Identify which cell holds the provided text, then report its (X, Y) central coordinate. 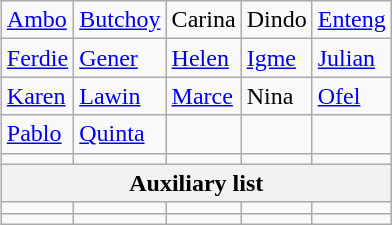
Ofel (352, 96)
Ferdie (37, 58)
Pablo (37, 134)
Quinta (120, 134)
Karen (37, 96)
Helen (204, 58)
Lawin (120, 96)
Auxiliary list (196, 183)
Marce (204, 96)
Carina (204, 20)
Igme (276, 58)
Dindo (276, 20)
Butchoy (120, 20)
Ambo (37, 20)
Nina (276, 96)
Gener (120, 58)
Julian (352, 58)
Enteng (352, 20)
